Pinpoint the cell where the given text exists, returning its [X, Y] midpoint coordinate. 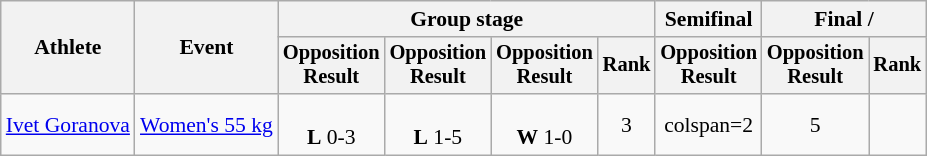
W 1-0 [544, 124]
3 [627, 124]
Group stage [466, 19]
Ivet Goranova [68, 124]
Athlete [68, 48]
Final / [844, 19]
Women's 55 kg [206, 124]
colspan=2 [708, 124]
L 1-5 [438, 124]
Semifinal [708, 19]
5 [816, 124]
Event [206, 48]
L 0-3 [332, 124]
